Pinpoint the cell where the given text exists, returning its [X, Y] midpoint coordinate. 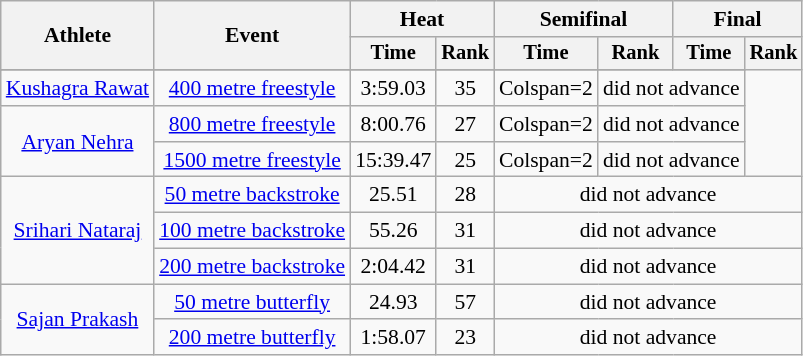
Athlete [78, 36]
27 [465, 124]
Event [252, 36]
50 metre butterfly [252, 302]
23 [465, 338]
1:58.07 [393, 338]
Kushagra Rawat [78, 88]
Final [738, 19]
Sajan Prakash [78, 320]
24.93 [393, 302]
2:04.42 [393, 267]
3:59.03 [393, 88]
1500 metre freestyle [252, 160]
25 [465, 160]
400 metre freestyle [252, 88]
Srihari Nataraj [78, 230]
15:39.47 [393, 160]
Aryan Nehra [78, 142]
Semifinal [584, 19]
100 metre backstroke [252, 231]
55.26 [393, 231]
25.51 [393, 195]
Heat [422, 19]
200 metre butterfly [252, 338]
200 metre backstroke [252, 267]
800 metre freestyle [252, 124]
28 [465, 195]
8:00.76 [393, 124]
35 [465, 88]
57 [465, 302]
50 metre backstroke [252, 195]
